Pinpoint the cell where the given text exists, returning its (X, Y) midpoint coordinate. 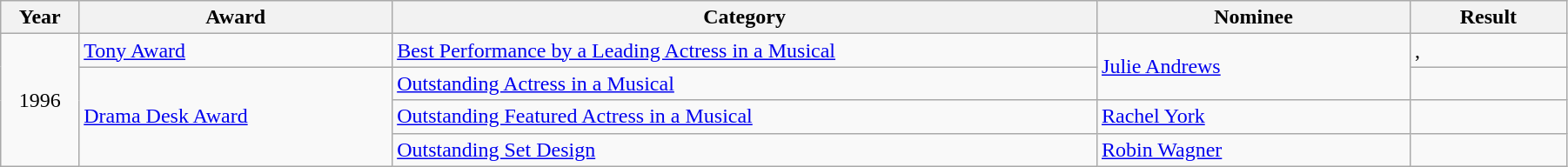
Rachel York (1254, 117)
Outstanding Actress in a Musical (745, 83)
Outstanding Set Design (745, 150)
Drama Desk Award (236, 117)
Nominee (1254, 17)
Result (1488, 17)
, (1488, 50)
Robin Wagner (1254, 150)
Outstanding Featured Actress in a Musical (745, 117)
Category (745, 17)
Award (236, 17)
1996 (40, 100)
Year (40, 17)
Julie Andrews (1254, 67)
Best Performance by a Leading Actress in a Musical (745, 50)
Tony Award (236, 50)
